Pinpoint the cell where the given text exists, returning its [X, Y] midpoint coordinate. 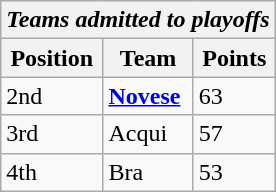
Position [52, 58]
Team [148, 58]
Bra [148, 172]
Novese [148, 96]
Points [234, 58]
Acqui [148, 134]
Teams admitted to playoffs [138, 20]
63 [234, 96]
57 [234, 134]
3rd [52, 134]
4th [52, 172]
53 [234, 172]
2nd [52, 96]
